Identify which cell holds the provided text, then report its (X, Y) central coordinate. 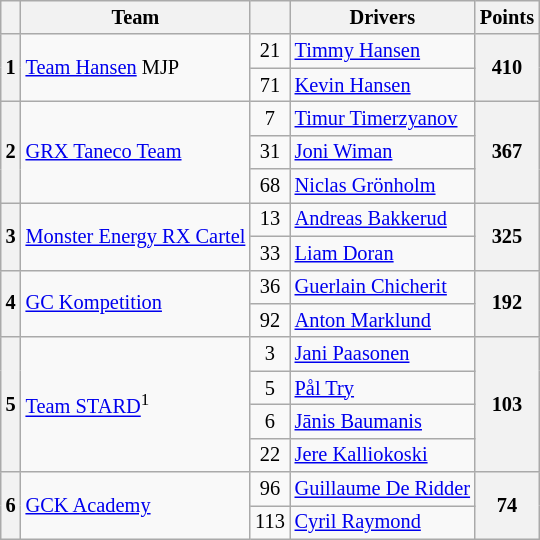
Joni Wiman (382, 152)
2 (11, 152)
96 (270, 489)
13 (270, 219)
21 (270, 51)
113 (270, 522)
92 (270, 320)
Anton Marklund (382, 320)
367 (507, 152)
33 (270, 253)
Timmy Hansen (382, 51)
Team STARD1 (136, 404)
GCK Academy (136, 506)
Team Hansen MJP (136, 68)
Liam Doran (382, 253)
Niclas Grönholm (382, 186)
1 (11, 68)
Guillaume De Ridder (382, 489)
Timur Timerzyanov (382, 118)
Team (136, 17)
Kevin Hansen (382, 85)
31 (270, 152)
68 (270, 186)
410 (507, 68)
Pål Try (382, 388)
192 (507, 304)
4 (11, 304)
GC Kompetition (136, 304)
GRX Taneco Team (136, 152)
Jānis Baumanis (382, 421)
Jani Paasonen (382, 354)
71 (270, 85)
Cyril Raymond (382, 522)
Guerlain Chicherit (382, 287)
22 (270, 455)
Drivers (382, 17)
36 (270, 287)
7 (270, 118)
Jere Kalliokoski (382, 455)
325 (507, 236)
Andreas Bakkerud (382, 219)
74 (507, 506)
103 (507, 404)
Monster Energy RX Cartel (136, 236)
Points (507, 17)
